Output the (X, Y) coordinate of the center of the cell containing the given text.  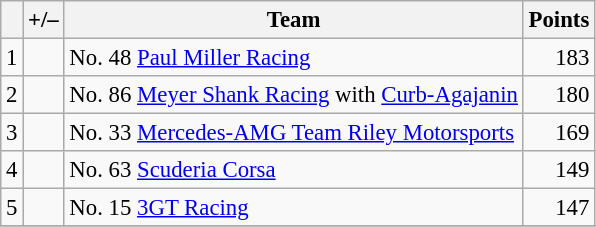
No. 15 3GT Racing (294, 208)
149 (558, 170)
169 (558, 133)
5 (12, 208)
180 (558, 95)
No. 86 Meyer Shank Racing with Curb-Agajanin (294, 95)
No. 33 Mercedes-AMG Team Riley Motorsports (294, 133)
1 (12, 58)
147 (558, 208)
No. 48 Paul Miller Racing (294, 58)
2 (12, 95)
Points (558, 20)
No. 63 Scuderia Corsa (294, 170)
Team (294, 20)
3 (12, 133)
+/– (44, 20)
183 (558, 58)
4 (12, 170)
